Extract the [x, y] coordinate from the center of the cell holding the provided text.  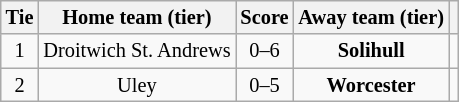
1 [20, 51]
Solihull [370, 51]
Away team (tier) [370, 17]
0–5 [265, 85]
Droitwich St. Andrews [136, 51]
0–6 [265, 51]
Score [265, 17]
Home team (tier) [136, 17]
2 [20, 85]
Tie [20, 17]
Uley [136, 85]
Worcester [370, 85]
